Determine the (x, y) coordinate at the center of the cell enclosing the given text.  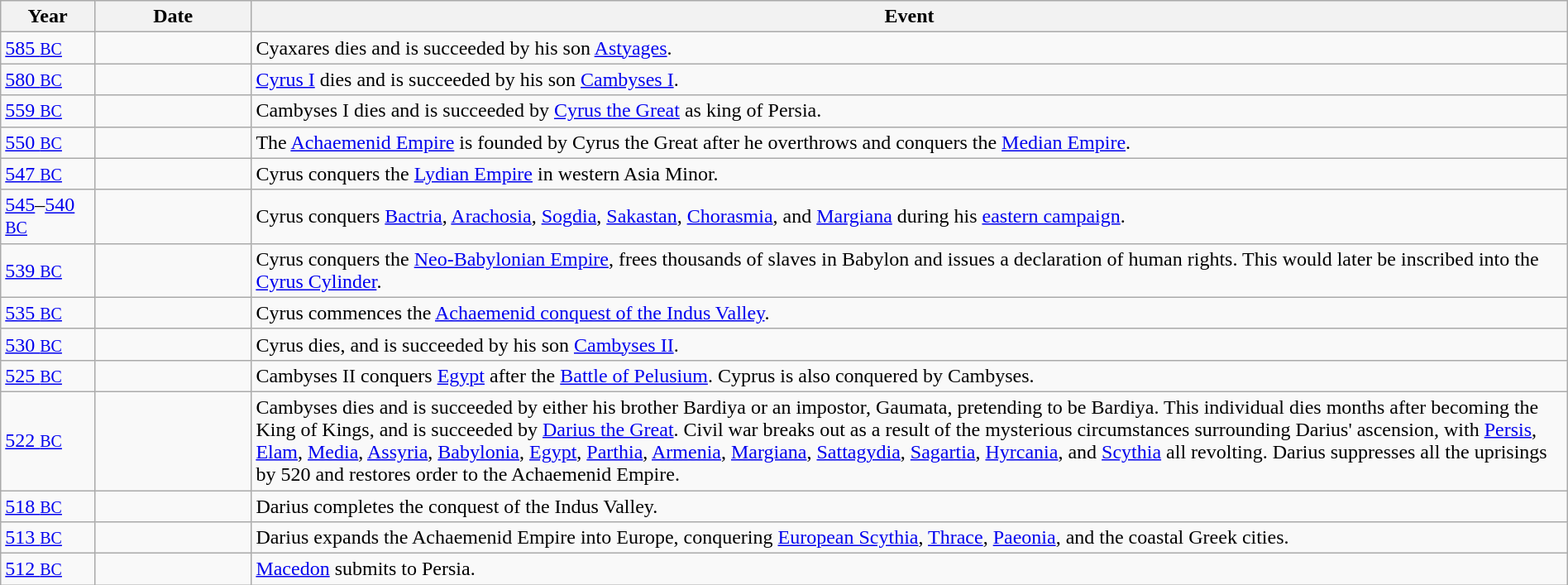
Cyrus I dies and is succeeded by his son Cambyses I. (910, 79)
Date (172, 17)
559 BC (48, 111)
525 BC (48, 376)
Year (48, 17)
Cyrus conquers Bactria, Arachosia, Sogdia, Sakastan, Chorasmia, and Margiana during his eastern campaign. (910, 217)
Darius expands the Achaemenid Empire into Europe, conquering European Scythia, Thrace, Paeonia, and the coastal Greek cities. (910, 538)
522 BC (48, 440)
512 BC (48, 569)
580 BC (48, 79)
Cyrus commences the Achaemenid conquest of the Indus Valley. (910, 313)
Cyrus dies, and is succeeded by his son Cambyses II. (910, 344)
Cyaxares dies and is succeeded by his son Astyages. (910, 48)
539 BC (48, 270)
Cambyses I dies and is succeeded by Cyrus the Great as king of Persia. (910, 111)
513 BC (48, 538)
Cyrus conquers the Lydian Empire in western Asia Minor. (910, 174)
585 BC (48, 48)
The Achaemenid Empire is founded by Cyrus the Great after he overthrows and conquers the Median Empire. (910, 142)
Darius completes the conquest of the Indus Valley. (910, 506)
530 BC (48, 344)
Cambyses II conquers Egypt after the Battle of Pelusium. Cyprus is also conquered by Cambyses. (910, 376)
Macedon submits to Persia. (910, 569)
518 BC (48, 506)
547 BC (48, 174)
Event (910, 17)
550 BC (48, 142)
545–540 BC (48, 217)
535 BC (48, 313)
